Locate the cell with the specified text and output its [X, Y] center coordinate. 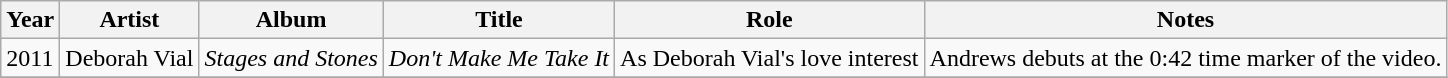
Year [30, 20]
2011 [30, 58]
Role [770, 20]
Don't Make Me Take It [498, 58]
Title [498, 20]
Andrews debuts at the 0:42 time marker of the video. [1186, 58]
Deborah Vial [130, 58]
Stages and Stones [291, 58]
Notes [1186, 20]
Artist [130, 20]
As Deborah Vial's love interest [770, 58]
Album [291, 20]
